Output the (x, y) coordinate of the center of the cell containing the given text.  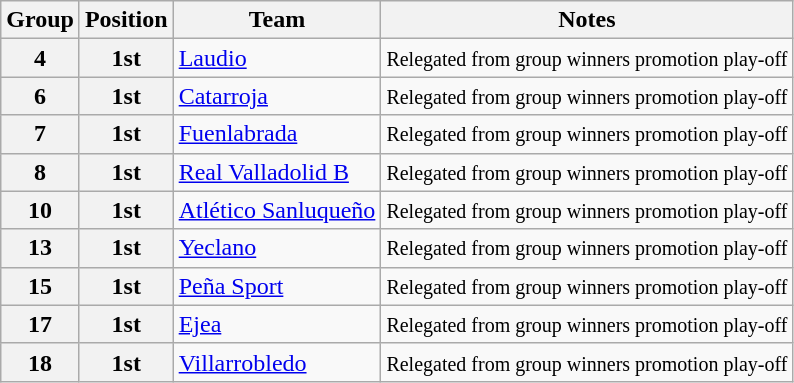
Yeclano (277, 248)
Villarrobledo (277, 362)
Real Valladolid B (277, 172)
8 (40, 172)
13 (40, 248)
Fuenlabrada (277, 134)
Team (277, 20)
Group (40, 20)
17 (40, 324)
Laudio (277, 58)
18 (40, 362)
10 (40, 210)
6 (40, 96)
Position (126, 20)
15 (40, 286)
Catarroja (277, 96)
Atlético Sanluqueño (277, 210)
Ejea (277, 324)
Notes (587, 20)
4 (40, 58)
7 (40, 134)
Peña Sport (277, 286)
